Return (X, Y) of the center of cell containing provided text 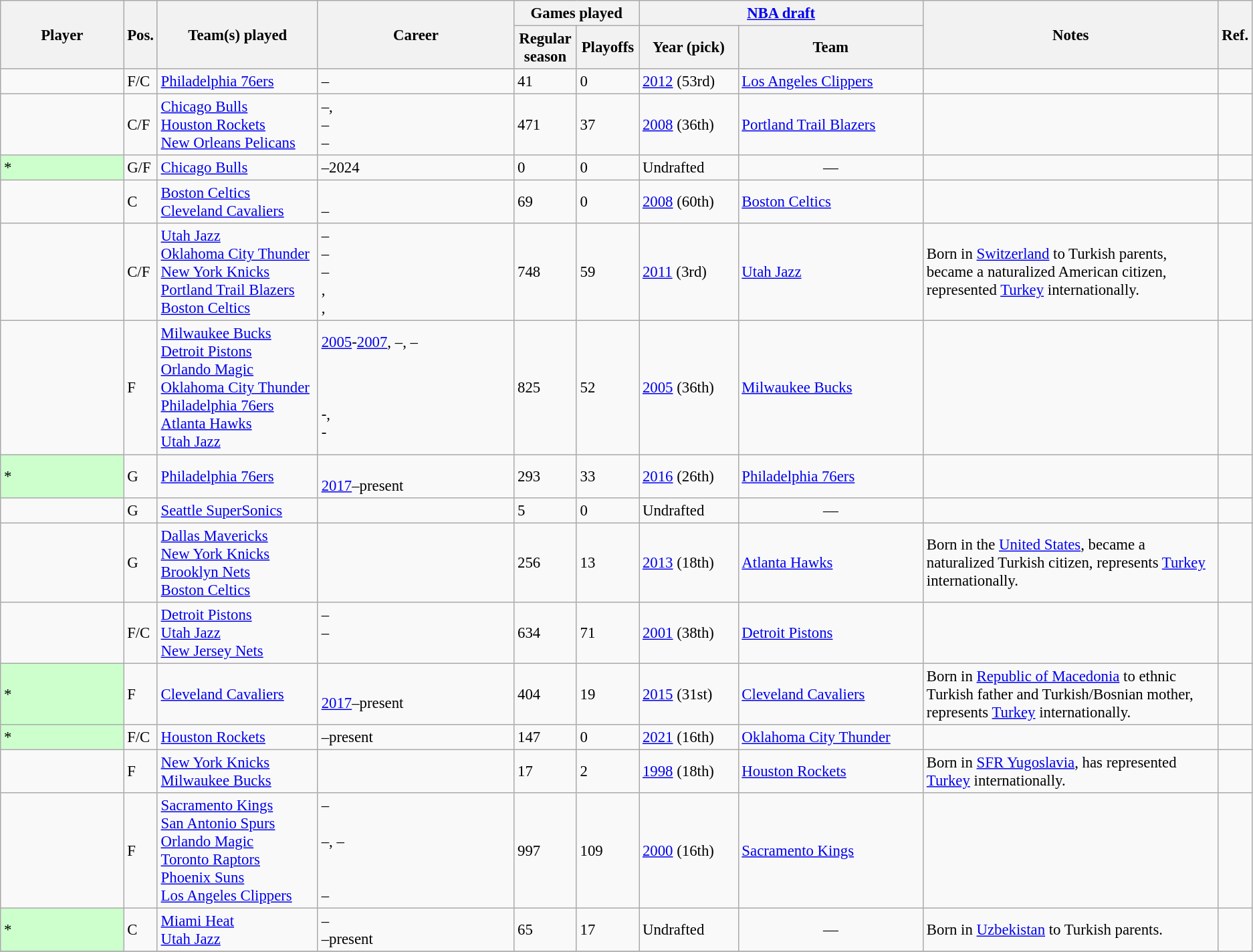
Born in Republic of Macedonia to ethnic Turkish father and Turkish/Bosnian mother, represents Turkey internationally. (1071, 694)
––present (416, 929)
Sacramento Kings (830, 850)
33 (607, 476)
Portland Trail Blazers (830, 125)
2005 (36th) (689, 388)
Dallas MavericksNew York KnicksBrooklyn NetsBoston Celtics (237, 563)
2015 (31st) (689, 694)
404 (546, 694)
37 (607, 125)
13 (607, 563)
293 (546, 476)
2000 (16th) (689, 850)
Seattle SuperSonics (237, 510)
New York KnicksMilwaukee Bucks (237, 771)
2021 (16th) (689, 737)
2012 (53rd) (689, 82)
Career (416, 35)
Utah Jazz (830, 272)
Notes (1071, 35)
Milwaukee BucksDetroit PistonsOrlando MagicOklahoma City ThunderPhiladelphia 76ersAtlanta HawksUtah Jazz (237, 388)
Player (62, 35)
Sacramento KingsSan Antonio SpursOrlando MagicToronto RaptorsPhoenix SunsLos Angeles Clippers (237, 850)
Regular season (546, 48)
G/F (140, 168)
2013 (18th) (689, 563)
Atlanta Hawks (830, 563)
–2024 (416, 168)
256 (546, 563)
2001 (38th) (689, 632)
Chicago Bulls (237, 168)
471 (546, 125)
Boston CelticsCleveland Cavaliers (237, 202)
748 (546, 272)
Games played (576, 13)
–– (416, 632)
65 (546, 929)
Detroit PistonsUtah JazzNew Jersey Nets (237, 632)
997 (546, 850)
2008 (36th) (689, 125)
1998 (18th) (689, 771)
Year (pick) (689, 48)
5 (546, 510)
Chicago BullsHouston RocketsNew Orleans Pelicans (237, 125)
2011 (3rd) (689, 272)
NBA draft (781, 13)
52 (607, 388)
825 (546, 388)
Oklahoma City Thunder (830, 737)
19 (607, 694)
––, –– (416, 850)
Born in the United States, became a naturalized Turkish citizen, represents Turkey internationally. (1071, 563)
Detroit Pistons (830, 632)
147 (546, 737)
Team (830, 48)
634 (546, 632)
Pos. (140, 35)
Los Angeles Clippers (830, 82)
Born in Switzerland to Turkish parents, became a naturalized American citizen, represented Turkey internationally. (1071, 272)
Born in SFR Yugoslavia, has represented Turkey internationally. (1071, 771)
Utah JazzOklahoma City ThunderNew York KnicksPortland Trail BlazersBoston Celtics (237, 272)
2016 (26th) (689, 476)
2 (607, 771)
Team(s) played (237, 35)
2008 (60th) (689, 202)
–present (416, 737)
Ref. (1236, 35)
59 (607, 272)
71 (607, 632)
Milwaukee Bucks (830, 388)
–––, , (416, 272)
41 (546, 82)
2005-2007, –, –-, - (416, 388)
Miami HeatUtah Jazz (237, 929)
Boston Celtics (830, 202)
–, –– (416, 125)
69 (546, 202)
109 (607, 850)
Born in Uzbekistan to Turkish parents. (1071, 929)
Playoffs (607, 48)
